Locate the cell with the specified text and output its (X, Y) center coordinate. 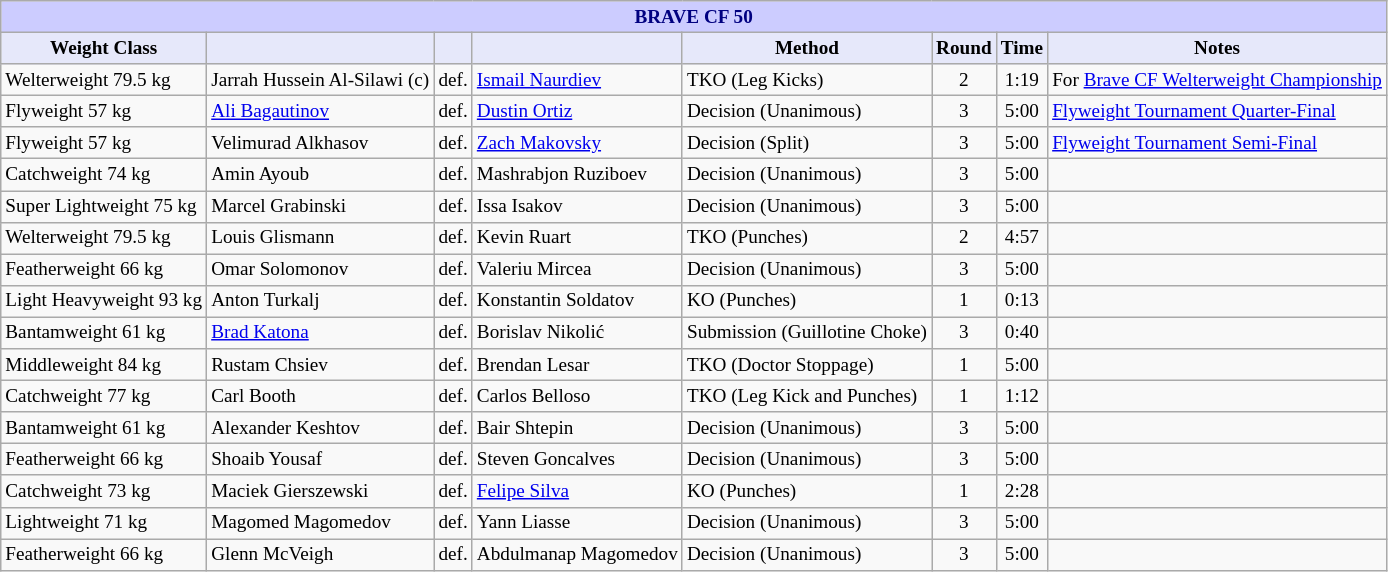
Kevin Ruart (577, 238)
Valeriu Mircea (577, 270)
BRAVE CF 50 (694, 17)
Glenn McVeigh (320, 554)
Konstantin Soldatov (577, 301)
Flyweight Tournament Quarter-Final (1218, 111)
Flyweight Tournament Semi-Final (1218, 143)
Abdulmanap Magomedov (577, 554)
Catchweight 73 kg (104, 491)
Magomed Magomedov (320, 523)
TKO (Leg Kick and Punches) (806, 396)
Time (1022, 48)
Round (964, 48)
Carl Booth (320, 396)
Velimurad Alkhasov (320, 143)
Borislav Nikolić (577, 333)
Brad Katona (320, 333)
Notes (1218, 48)
1:19 (1022, 80)
0:13 (1022, 301)
Omar Solomonov (320, 270)
Lightweight 71 kg (104, 523)
Yann Liasse (577, 523)
Catchweight 77 kg (104, 396)
Louis Glismann (320, 238)
Middleweight 84 kg (104, 365)
Zach Makovsky (577, 143)
0:40 (1022, 333)
4:57 (1022, 238)
Marcel Grabinski (320, 206)
Alexander Keshtov (320, 428)
Brendan Lesar (577, 365)
Ali Bagautinov (320, 111)
Mashrabjon Ruziboev (577, 175)
Submission (Guillotine Choke) (806, 333)
Method (806, 48)
Rustam Chsiev (320, 365)
TKO (Punches) (806, 238)
Dustin Ortiz (577, 111)
Super Lightweight 75 kg (104, 206)
Catchweight 74 kg (104, 175)
Light Heavyweight 93 kg (104, 301)
Ismail Naurdiev (577, 80)
Jarrah Hussein Al-Silawi (c) (320, 80)
Weight Class (104, 48)
Maciek Gierszewski (320, 491)
Shoaib Yousaf (320, 460)
Anton Turkalj (320, 301)
Steven Goncalves (577, 460)
Carlos Belloso (577, 396)
Bair Shtepin (577, 428)
TKO (Doctor Stoppage) (806, 365)
Issa Isakov (577, 206)
2:28 (1022, 491)
Felipe Silva (577, 491)
Decision (Split) (806, 143)
TKO (Leg Kicks) (806, 80)
1:12 (1022, 396)
For Brave CF Welterweight Championship (1218, 80)
Amin Ayoub (320, 175)
